Return [x, y] of the center of cell containing provided text 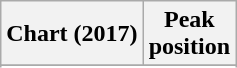
Chart (2017) [72, 34]
Peakposition [189, 34]
